Find where the given text appears and provide that cell's center as [X, Y] coordinate. 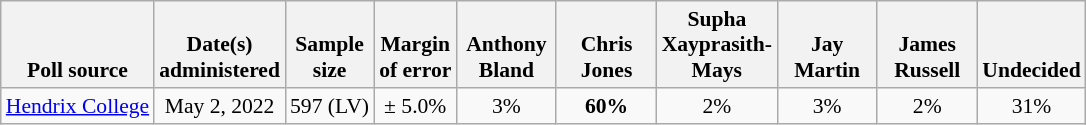
± 5.0% [415, 106]
Marginof error [415, 44]
60% [606, 106]
Date(s)administered [220, 44]
Samplesize [330, 44]
JayMartin [827, 44]
597 (LV) [330, 106]
ChrisJones [606, 44]
Poll source [78, 44]
31% [1031, 106]
Hendrix College [78, 106]
May 2, 2022 [220, 106]
Undecided [1031, 44]
JamesRussell [927, 44]
AnthonyBland [506, 44]
SuphaXayprasith-Mays [717, 44]
